Scan for the cell matching the given text and deliver its [X, Y] coordinate at center. 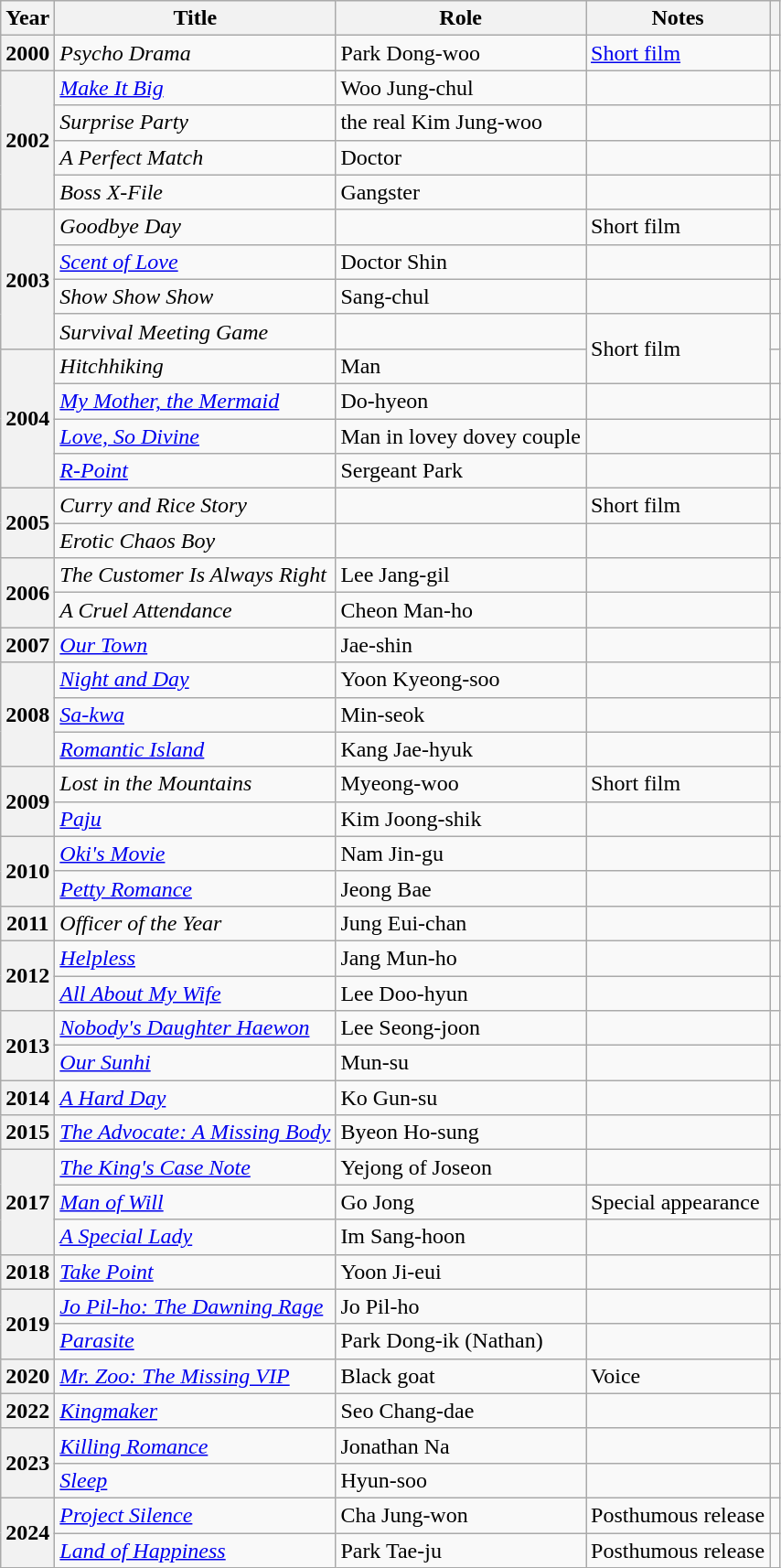
A Hard Day [196, 1098]
2005 [27, 523]
Curry and Rice Story [196, 506]
Nam Jin-gu [461, 854]
The King's Case Note [196, 1167]
Jae-shin [461, 645]
The Advocate: A Missing Body [196, 1133]
2008 [27, 714]
Jonathan Na [461, 1445]
2009 [27, 801]
Role [461, 18]
Go Jong [461, 1202]
Sergeant Park [461, 471]
Make It Big [196, 88]
Sa-kwa [196, 714]
Petty Romance [196, 888]
Yoon Ji-eui [461, 1272]
Year [27, 18]
Hyun-soo [461, 1480]
Hitchhiking [196, 366]
Doctor [461, 157]
Black goat [461, 1376]
Yejong of Joseon [461, 1167]
The Customer Is Always Right [196, 575]
Gangster [461, 192]
Our Sunhi [196, 1063]
Goodbye Day [196, 227]
Doctor Shin [461, 262]
Lee Seong-joon [461, 1028]
Erotic Chaos Boy [196, 541]
Surprise Party [196, 123]
Romantic Island [196, 749]
2020 [27, 1376]
A Cruel Attendance [196, 610]
Woo Jung-chul [461, 88]
Lost in the Mountains [196, 784]
Survival Meeting Game [196, 331]
Killing Romance [196, 1445]
Byeon Ho-sung [461, 1133]
Parasite [196, 1341]
Helpless [196, 958]
Cha Jung-won [461, 1515]
Kang Jae-hyuk [461, 749]
2002 [27, 140]
Lee Jang-gil [461, 575]
2012 [27, 975]
2014 [27, 1098]
2023 [27, 1463]
Lee Doo-hyun [461, 993]
Kim Joong-shik [461, 819]
2000 [27, 53]
Cheon Man-ho [461, 610]
Show Show Show [196, 296]
Jung Eui-chan [461, 923]
2024 [27, 1532]
Notes [679, 18]
Kingmaker [196, 1411]
Park Dong-woo [461, 53]
Ko Gun-su [461, 1098]
2018 [27, 1272]
Special appearance [679, 1202]
Night and Day [196, 680]
Min-seok [461, 714]
Yoon Kyeong-soo [461, 680]
My Mother, the Mermaid [196, 401]
Park Dong-ik (Nathan) [461, 1341]
Our Town [196, 645]
Im Sang-hoon [461, 1237]
Officer of the Year [196, 923]
2011 [27, 923]
Do-hyeon [461, 401]
R-Point [196, 471]
Jo Pil-ho: The Dawning Rage [196, 1306]
Park Tae-ju [461, 1551]
Take Point [196, 1272]
Man in lovey dovey couple [461, 436]
Scent of Love [196, 262]
Myeong-woo [461, 784]
Jo Pil-ho [461, 1306]
2017 [27, 1202]
Project Silence [196, 1515]
Jeong Bae [461, 888]
Man of Will [196, 1202]
Man [461, 366]
2022 [27, 1411]
Paju [196, 819]
Psycho Drama [196, 53]
A Special Lady [196, 1237]
2004 [27, 418]
the real Kim Jung-woo [461, 123]
Mun-su [461, 1063]
2013 [27, 1046]
2003 [27, 279]
Boss X-File [196, 192]
Title [196, 18]
2006 [27, 593]
Jang Mun-ho [461, 958]
2010 [27, 871]
Land of Happiness [196, 1551]
Oki's Movie [196, 854]
Love, So Divine [196, 436]
2007 [27, 645]
A Perfect Match [196, 157]
2019 [27, 1324]
Sang-chul [461, 296]
All About My Wife [196, 993]
Voice [679, 1376]
2015 [27, 1133]
Mr. Zoo: The Missing VIP [196, 1376]
Nobody's Daughter Haewon [196, 1028]
Sleep [196, 1480]
Seo Chang-dae [461, 1411]
